From the cell containing the given text, extract its center point as (x, y) coordinate. 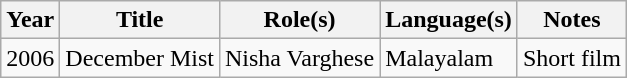
Language(s) (449, 20)
2006 (30, 58)
Nisha Varghese (299, 58)
December Mist (140, 58)
Short film (572, 58)
Title (140, 20)
Notes (572, 20)
Role(s) (299, 20)
Year (30, 20)
Malayalam (449, 58)
